Search for the cell housing the specified text and yield its [x, y] center coordinate. 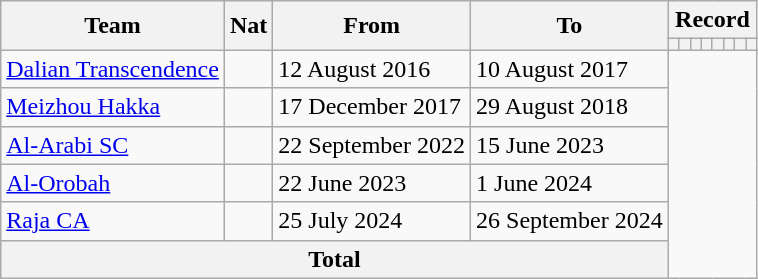
To [570, 26]
12 August 2016 [372, 69]
Total [334, 259]
Nat [248, 26]
15 June 2023 [570, 145]
10 August 2017 [570, 69]
Meizhou Hakka [113, 107]
Dalian Transcendence [113, 69]
22 September 2022 [372, 145]
Al-Orobah [113, 183]
Record [712, 20]
Team [113, 26]
Al-Arabi SC [113, 145]
25 July 2024 [372, 221]
From [372, 26]
29 August 2018 [570, 107]
17 December 2017 [372, 107]
22 June 2023 [372, 183]
26 September 2024 [570, 221]
Raja CA [113, 221]
1 June 2024 [570, 183]
